Provide the [X, Y] coordinate of the cell's center where the given text is located.  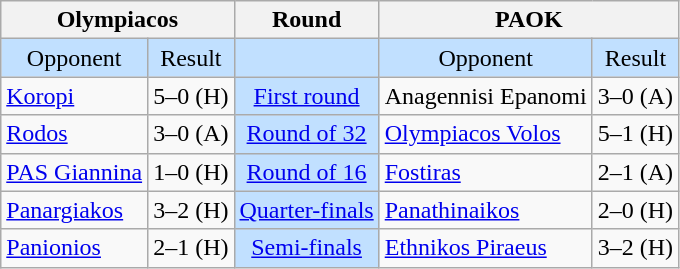
2–0 (H) [635, 210]
Panionios [74, 248]
First round [306, 96]
2–1 (A) [635, 172]
5–0 (H) [191, 96]
Quarter-finals [306, 210]
1–0 (H) [191, 172]
PAS Giannina [74, 172]
Koropi [74, 96]
Olympiacos Volos [486, 134]
Panathinaikos [486, 210]
5–1 (H) [635, 134]
2–1 (H) [191, 248]
Ethnikos Piraeus [486, 248]
Olympiacos [118, 20]
PAOK [528, 20]
Anagennisi Epanomi [486, 96]
Fostiras [486, 172]
Panargiakos [74, 210]
Round of 16 [306, 172]
Round [306, 20]
Round of 32 [306, 134]
Rodos [74, 134]
Semi-finals [306, 248]
